Extract the [x, y] coordinate from the center of the cell holding the provided text.  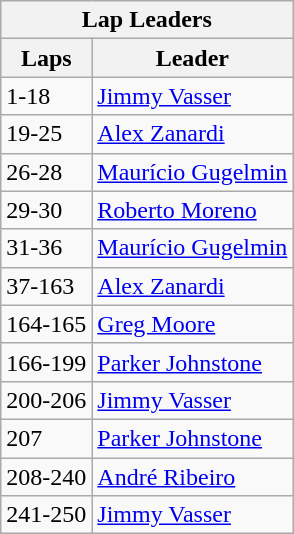
André Ribeiro [192, 477]
29-30 [46, 210]
200-206 [46, 400]
19-25 [46, 134]
241-250 [46, 515]
31-36 [46, 248]
26-28 [46, 172]
Roberto Moreno [192, 210]
Greg Moore [192, 324]
Laps [46, 58]
208-240 [46, 477]
37-163 [46, 286]
164-165 [46, 324]
Leader [192, 58]
1-18 [46, 96]
Lap Leaders [147, 20]
207 [46, 438]
166-199 [46, 362]
